Extract the (x, y) coordinate from the center of the cell holding the provided text.  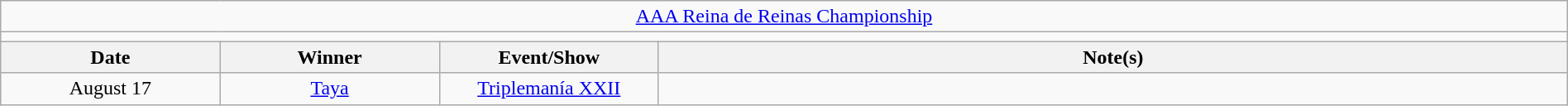
August 17 (111, 89)
Triplemanía XXII (549, 89)
Winner (329, 57)
Taya (329, 89)
AAA Reina de Reinas Championship (784, 17)
Date (111, 57)
Event/Show (549, 57)
Note(s) (1113, 57)
